Provide the [X, Y] coordinate of the cell's center where the given text is located.  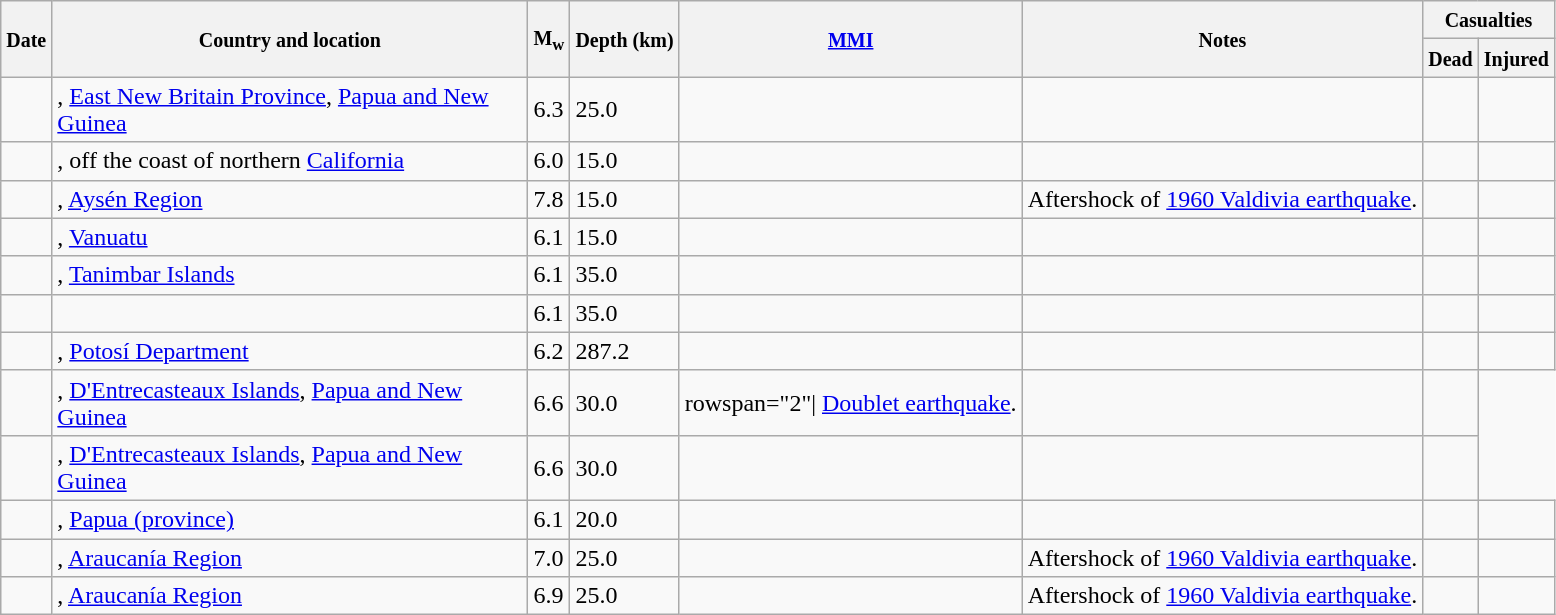
, Vanuatu [290, 237]
, Aysén Region [290, 199]
6.0 [549, 161]
, Papua (province) [290, 519]
Injured [1516, 58]
, Tanimbar Islands [290, 275]
6.3 [549, 110]
rowspan="2"| Doublet earthquake. [850, 402]
6.2 [549, 351]
Casualties [1489, 20]
Mw [549, 39]
Dead [1451, 58]
7.0 [549, 557]
Date [26, 39]
, East New Britain Province, Papua and New Guinea [290, 110]
, off the coast of northern California [290, 161]
287.2 [624, 351]
20.0 [624, 519]
MMI [850, 39]
, Potosí Department [290, 351]
6.9 [549, 596]
Notes [1222, 39]
Depth (km) [624, 39]
Country and location [290, 39]
7.8 [549, 199]
